Return (X, Y) of the center of cell containing provided text 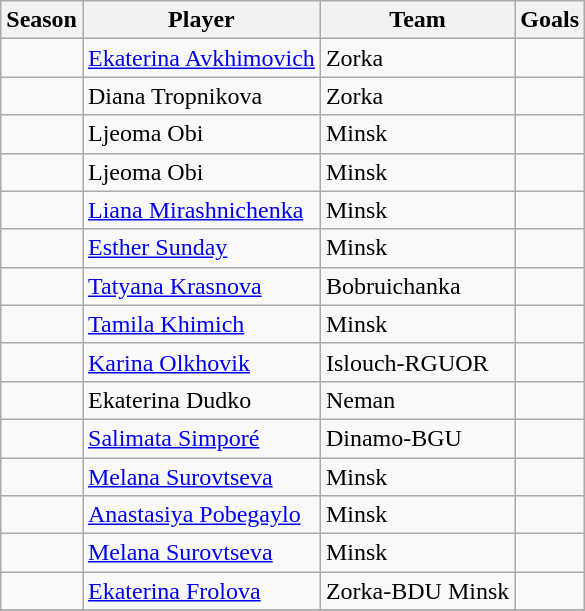
Anastasiya Pobegaylo (201, 515)
Goals (550, 20)
Dinamo-BGU (417, 438)
Ekaterina Avkhimovich (201, 58)
Islouch-RGUOR (417, 362)
Salimata Simporé (201, 438)
Karina Olkhovik (201, 362)
Zorka-BDU Minsk (417, 591)
Tamila Khimich (201, 324)
Season (42, 20)
Liana Mirashnichenka (201, 210)
Ekaterina Frolova (201, 591)
Player (201, 20)
Diana Tropnikova (201, 96)
Team (417, 20)
Neman (417, 400)
Esther Sunday (201, 248)
Ekaterina Dudko (201, 400)
Tatyana Krasnova (201, 286)
Bobruichanka (417, 286)
